Pinpoint the cell where the given text exists, returning its [X, Y] midpoint coordinate. 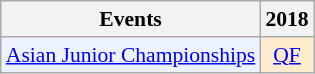
Events [131, 19]
Asian Junior Championships [131, 55]
QF [286, 55]
2018 [286, 19]
